Capture the cell that displays the provided text and extract its [x, y] central coordinate. 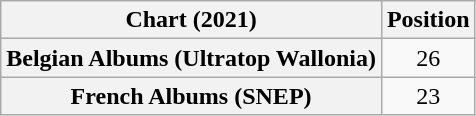
Position [428, 20]
French Albums (SNEP) [192, 96]
23 [428, 96]
Belgian Albums (Ultratop Wallonia) [192, 58]
26 [428, 58]
Chart (2021) [192, 20]
